Return (X, Y) of the center of cell containing provided text 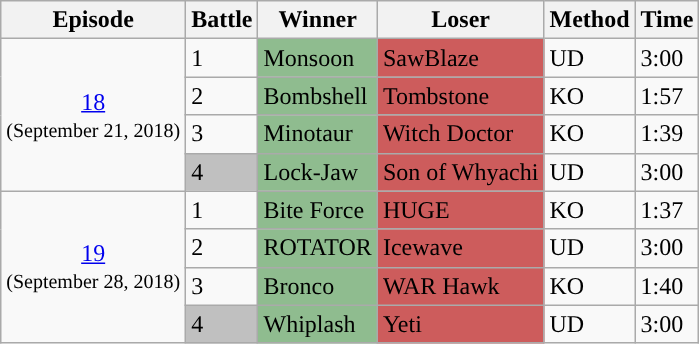
Son of Whyachi (460, 172)
18(September 21, 2018) (94, 115)
Winner (318, 20)
1:39 (667, 134)
Minotaur (318, 134)
1:57 (667, 96)
Witch Doctor (460, 134)
Time (667, 20)
Tombstone (460, 96)
19(September 28, 2018) (94, 267)
Loser (460, 20)
Bombshell (318, 96)
Yeti (460, 324)
Lock-Jaw (318, 172)
Battle (222, 20)
HUGE (460, 210)
Bronco (318, 286)
1:40 (667, 286)
SawBlaze (460, 58)
1:37 (667, 210)
Episode (94, 20)
Method (590, 20)
Whiplash (318, 324)
WAR Hawk (460, 286)
ROTATOR (318, 248)
Icewave (460, 248)
Bite Force (318, 210)
Monsoon (318, 58)
